Return the (x, y) coordinate for the center point of the cell that contains the specified text.  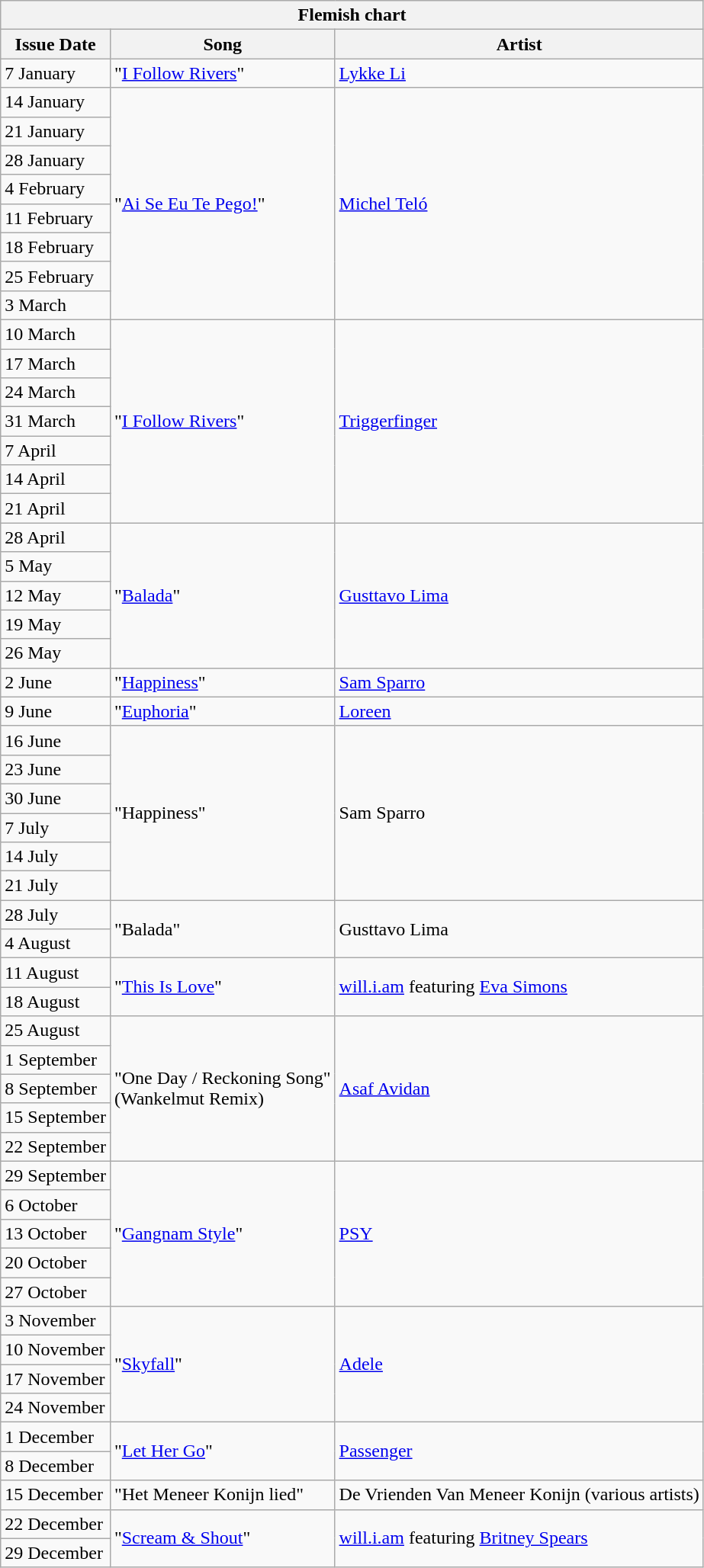
30 June (56, 798)
20 October (56, 1262)
Michel Teló (519, 204)
31 March (56, 422)
8 December (56, 1466)
18 February (56, 247)
"Gangnam Style" (223, 1233)
10 March (56, 334)
15 September (56, 1117)
Loreen (519, 711)
28 April (56, 537)
11 August (56, 973)
8 September (56, 1089)
Artist (519, 44)
Passenger (519, 1451)
De Vrienden Van Meneer Konijn (various artists) (519, 1495)
21 April (56, 508)
24 November (56, 1408)
3 March (56, 305)
12 May (56, 595)
14 April (56, 479)
Adele (519, 1364)
11 February (56, 218)
21 January (56, 131)
29 September (56, 1175)
Song (223, 44)
25 August (56, 1031)
7 July (56, 827)
17 March (56, 364)
"Let Her Go" (223, 1451)
"This Is Love" (223, 987)
22 September (56, 1146)
14 January (56, 102)
21 July (56, 886)
7 April (56, 451)
17 November (56, 1379)
10 November (56, 1350)
5 May (56, 566)
16 June (56, 740)
1 September (56, 1060)
Flemish chart (352, 15)
will.i.am featuring Eva Simons (519, 987)
27 October (56, 1292)
28 January (56, 160)
Issue Date (56, 44)
19 May (56, 624)
2 June (56, 682)
9 June (56, 711)
15 December (56, 1495)
4 February (56, 189)
will.i.am featuring Britney Spears (519, 1538)
18 August (56, 1002)
PSY (519, 1233)
24 March (56, 393)
"Euphoria" (223, 711)
1 December (56, 1437)
7 January (56, 73)
Triggerfinger (519, 421)
26 May (56, 653)
4 August (56, 944)
"Het Meneer Konijn lied" (223, 1495)
"Ai Se Eu Te Pego!" (223, 204)
"One Day / Reckoning Song" (Wankelmut Remix) (223, 1089)
Lykke Li (519, 73)
Asaf Avidan (519, 1089)
28 July (56, 915)
"Skyfall" (223, 1364)
25 February (56, 276)
6 October (56, 1204)
"Scream & Shout" (223, 1538)
29 December (56, 1553)
3 November (56, 1321)
14 July (56, 857)
23 June (56, 769)
13 October (56, 1233)
22 December (56, 1524)
